Find where the given text appears and provide that cell's center as [x, y] coordinate. 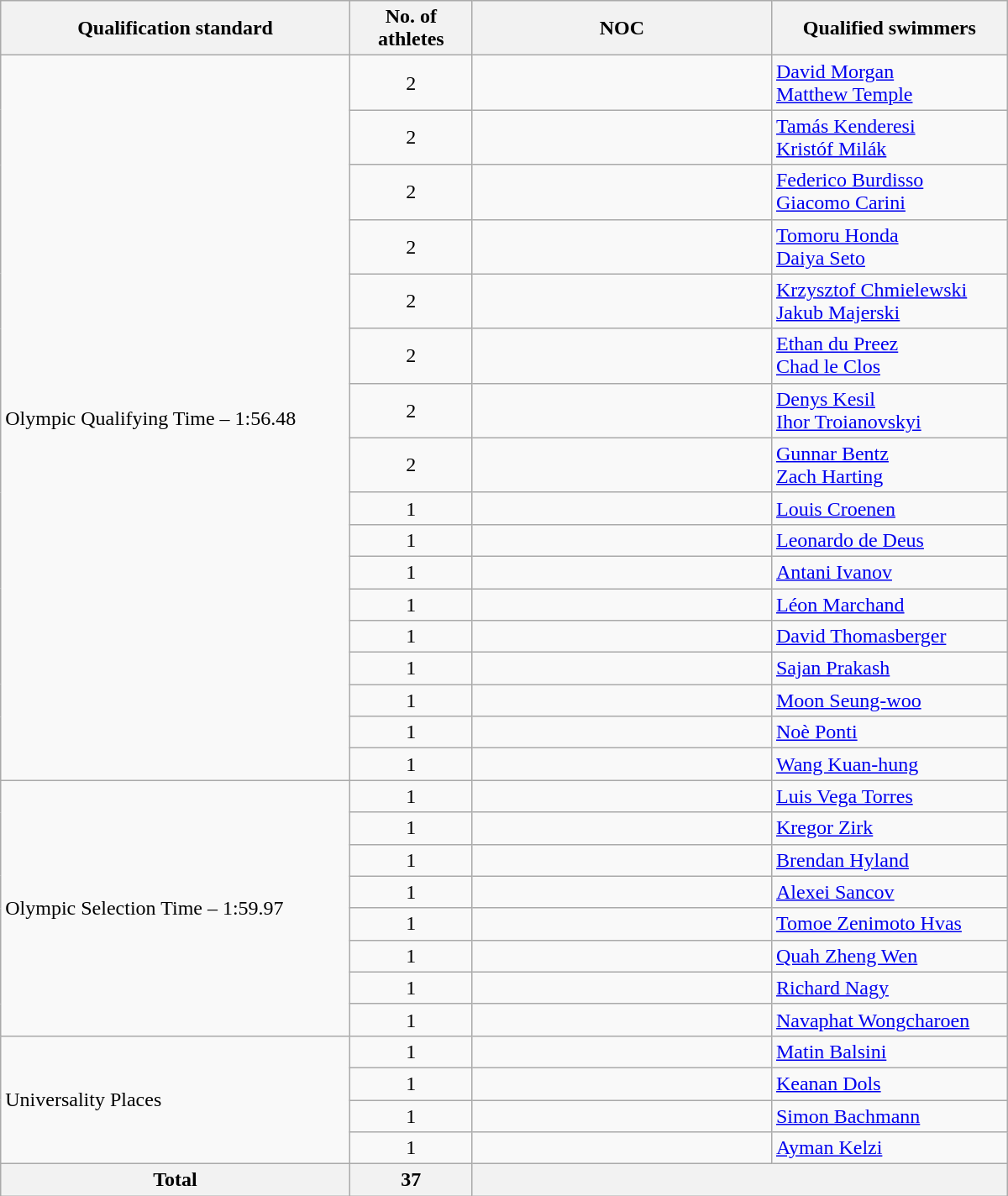
Qualified swimmers [889, 29]
Federico BurdissoGiacomo Carini [889, 191]
Richard Nagy [889, 988]
Simon Bachmann [889, 1116]
Louis Croenen [889, 508]
David Thomasberger [889, 637]
Gunnar BentzZach Harting [889, 465]
Tomoe Zenimoto Hvas [889, 924]
Navaphat Wongcharoen [889, 1020]
Alexei Sancov [889, 892]
Tamás KenderesiKristóf Milák [889, 138]
Qualification standard [176, 29]
Kregor Zirk [889, 828]
Luis Vega Torres [889, 796]
Ethan du PreezChad le Clos [889, 356]
Brendan Hyland [889, 860]
Noè Ponti [889, 732]
Ayman Kelzi [889, 1148]
Léon Marchand [889, 604]
Quah Zheng Wen [889, 956]
Krzysztof ChmielewskiJakub Majerski [889, 301]
Matin Balsini [889, 1052]
Olympic Qualifying Time – 1:56.48 [176, 418]
37 [411, 1180]
Wang Kuan-hung [889, 764]
Universality Places [176, 1099]
David MorganMatthew Temple [889, 82]
Olympic Selection Time – 1:59.97 [176, 908]
NOC [622, 29]
Denys KesilIhor Troianovskyi [889, 410]
Keanan Dols [889, 1083]
No. of athletes [411, 29]
Sajan Prakash [889, 669]
Tomoru HondaDaiya Seto [889, 247]
Total [176, 1180]
Antani Ivanov [889, 572]
Leonardo de Deus [889, 540]
Moon Seung-woo [889, 700]
